From the cell containing the given text, extract its center point as [X, Y] coordinate. 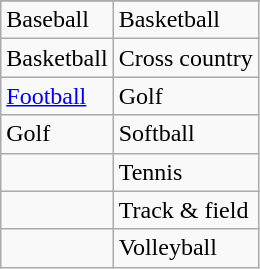
Football [57, 96]
Track & field [186, 210]
Cross country [186, 58]
Tennis [186, 172]
Volleyball [186, 248]
Baseball [57, 20]
Softball [186, 134]
